For the text-containing cell, return its midpoint in (X, Y) coordinate format. 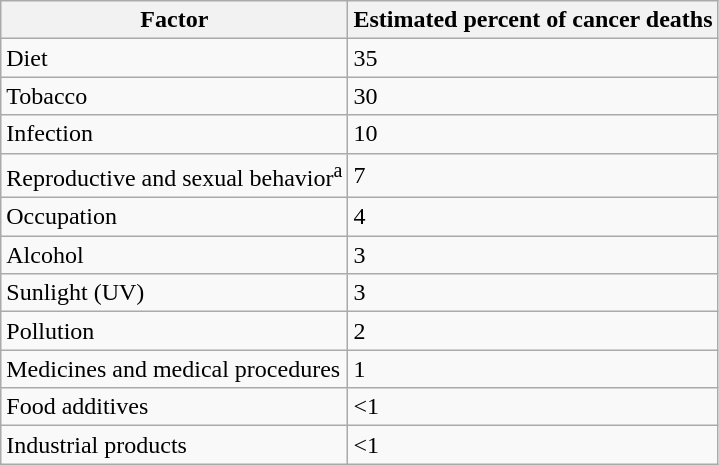
Infection (174, 134)
7 (533, 176)
4 (533, 217)
Reproductive and sexual behaviora (174, 176)
1 (533, 369)
Food additives (174, 407)
30 (533, 96)
Diet (174, 58)
10 (533, 134)
2 (533, 331)
Occupation (174, 217)
Alcohol (174, 255)
Pollution (174, 331)
Sunlight (UV) (174, 293)
Medicines and medical procedures (174, 369)
Industrial products (174, 445)
Factor (174, 20)
Tobacco (174, 96)
35 (533, 58)
Estimated percent of cancer deaths (533, 20)
